Provide the (x, y) coordinate of the cell's center where the given text is located.  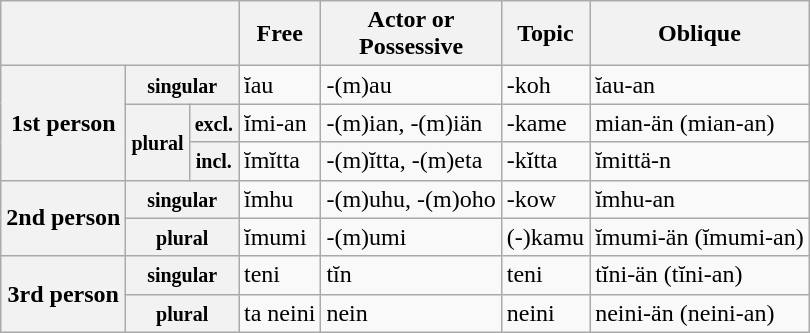
ĭmumi (279, 237)
ĭau (279, 85)
-(m)ian, -(m)iän (411, 123)
-(m)umi (411, 237)
(-)kamu (545, 237)
1st person (64, 123)
neini (545, 313)
ĭmumi-än (ĭmumi-an) (700, 237)
-kame (545, 123)
tĭn (411, 275)
Actor orPossessive (411, 34)
mian-än (mian-an) (700, 123)
-(m)uhu, -(m)oho (411, 199)
ĭmi-an (279, 123)
incl. (214, 161)
ta neini (279, 313)
-kow (545, 199)
Topic (545, 34)
-kĭtta (545, 161)
-koh (545, 85)
Free (279, 34)
nein (411, 313)
excl. (214, 123)
tĭni-än (tĭni-an) (700, 275)
ĭmittä-n (700, 161)
neini-än (neini-an) (700, 313)
ĭau-an (700, 85)
ĭmhu (279, 199)
ĭmĭtta (279, 161)
-(m)au (411, 85)
ĭmhu-an (700, 199)
3rd person (64, 294)
Oblique (700, 34)
-(m)ĭtta, -(m)eta (411, 161)
2nd person (64, 218)
